Provide the [x, y] coordinate of the cell's center where the given text is located.  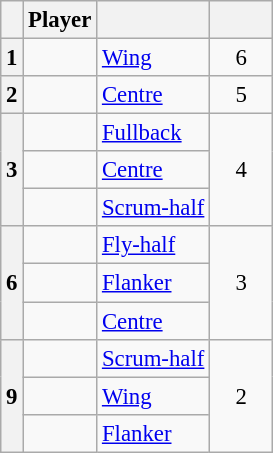
Fullback [154, 133]
Fly-half [154, 245]
9 [12, 396]
Player [60, 20]
5 [242, 95]
1 [12, 58]
4 [242, 170]
